Find where the given text appears and provide that cell's center as [X, Y] coordinate. 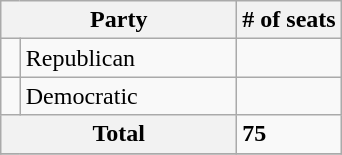
Total [119, 134]
Democratic [128, 96]
75 [289, 134]
Party [119, 20]
Republican [128, 58]
# of seats [289, 20]
